Return the [x, y] coordinate for the center point of the cell that contains the specified text.  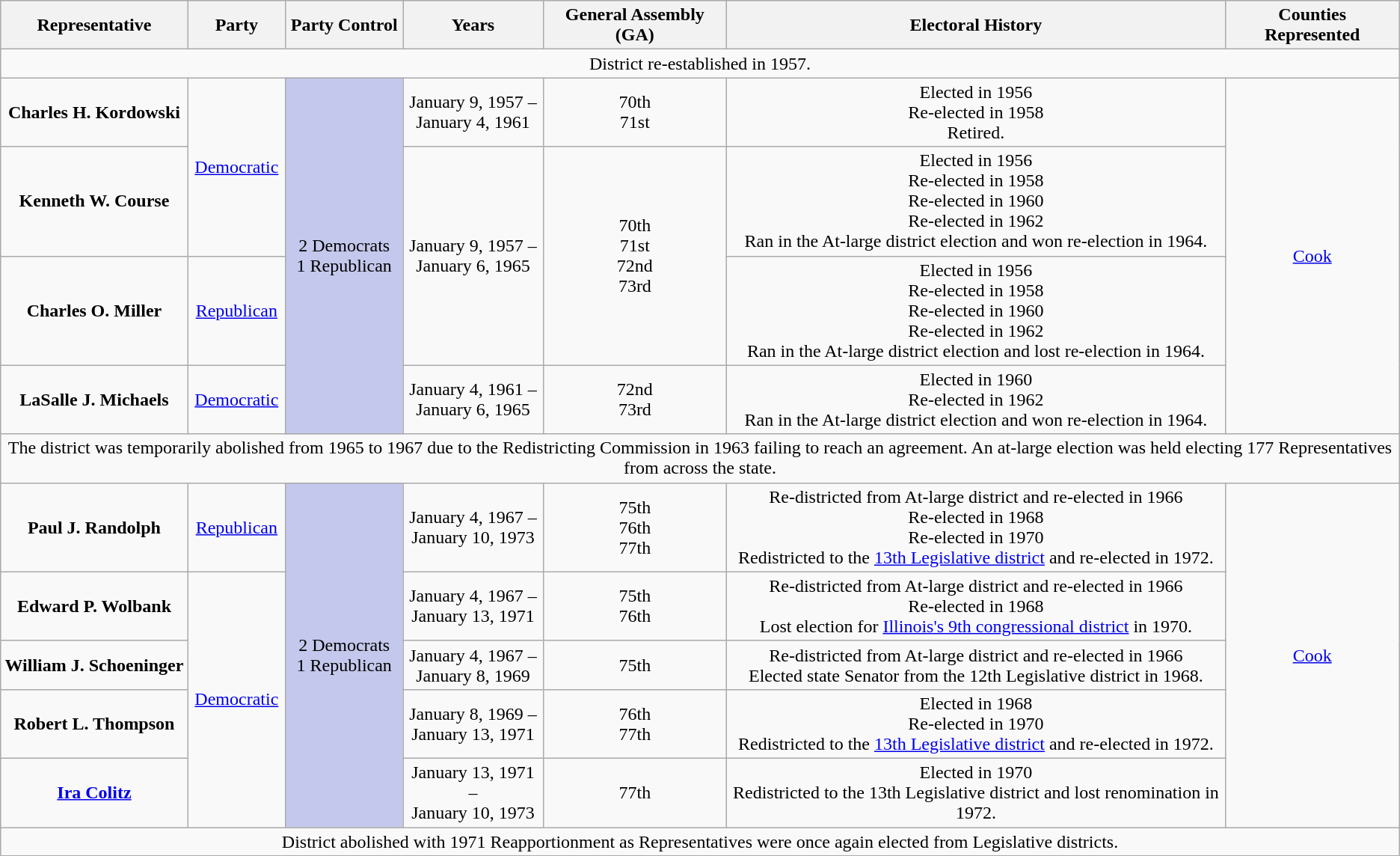
Counties Represented [1312, 25]
Elected in 1968Re-elected in 1970Redistricted to the 13th Legislative district and re-elected in 1972. [976, 724]
January 9, 1957 –January 4, 1961 [473, 112]
January 4, 1967 –January 13, 1971 [473, 606]
Years [473, 25]
Elected in 1956Re-elected in 1958Re-elected in 1960Re-elected in 1962Ran in the At-large district election and won re-election in 1964. [976, 201]
January 4, 1967 –January 10, 1973 [473, 527]
January 8, 1969 –January 13, 1971 [473, 724]
Elected in 1970Redistricted to the 13th Legislative district and lost renomination in 1972. [976, 792]
Charles H. Kordowski [94, 112]
January 9, 1957 –January 6, 1965 [473, 256]
75th76th77th [635, 527]
Kenneth W. Course [94, 201]
Representative [94, 25]
Elected in 1956Re-elected in 1958Retired. [976, 112]
75th76th [635, 606]
70th71st72nd73rd [635, 256]
72nd73rd [635, 400]
Elected in 1960Re-elected in 1962Ran in the At-large district election and won re-election in 1964. [976, 400]
January 4, 1961 –January 6, 1965 [473, 400]
75th [635, 664]
Charles O. Miller [94, 311]
District abolished with 1971 Reapportionment as Representatives were once again elected from Legislative districts. [700, 842]
Re-districted from At-large district and re-elected in 1966Elected state Senator from the 12th Legislative district in 1968. [976, 664]
Electoral History [976, 25]
Party Control [344, 25]
Party [236, 25]
District re-established in 1957. [700, 64]
January 13, 1971 –January 10, 1973 [473, 792]
Ira Colitz [94, 792]
LaSalle J. Michaels [94, 400]
Elected in 1956Re-elected in 1958Re-elected in 1960Re-elected in 1962Ran in the At-large district election and lost re-election in 1964. [976, 311]
Paul J. Randolph [94, 527]
January 4, 1967 –January 8, 1969 [473, 664]
Edward P. Wolbank [94, 606]
77th [635, 792]
General Assembly (GA) [635, 25]
76th77th [635, 724]
70th71st [635, 112]
William J. Schoeninger [94, 664]
Re-districted from At-large district and re-elected in 1966Re-elected in 1968Lost election for Illinois's 9th congressional district in 1970. [976, 606]
Robert L. Thompson [94, 724]
